Search for the cell housing the specified text and yield its (x, y) center coordinate. 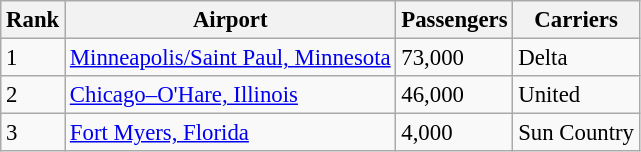
Carriers (576, 20)
1 (33, 58)
Delta (576, 58)
Airport (230, 20)
3 (33, 133)
73,000 (454, 58)
United (576, 95)
Minneapolis/Saint Paul, Minnesota (230, 58)
Fort Myers, Florida (230, 133)
2 (33, 95)
Sun Country (576, 133)
4,000 (454, 133)
Passengers (454, 20)
Rank (33, 20)
Chicago–O'Hare, Illinois (230, 95)
46,000 (454, 95)
